Determine the (X, Y) coordinate at the center of the cell enclosing the given text.  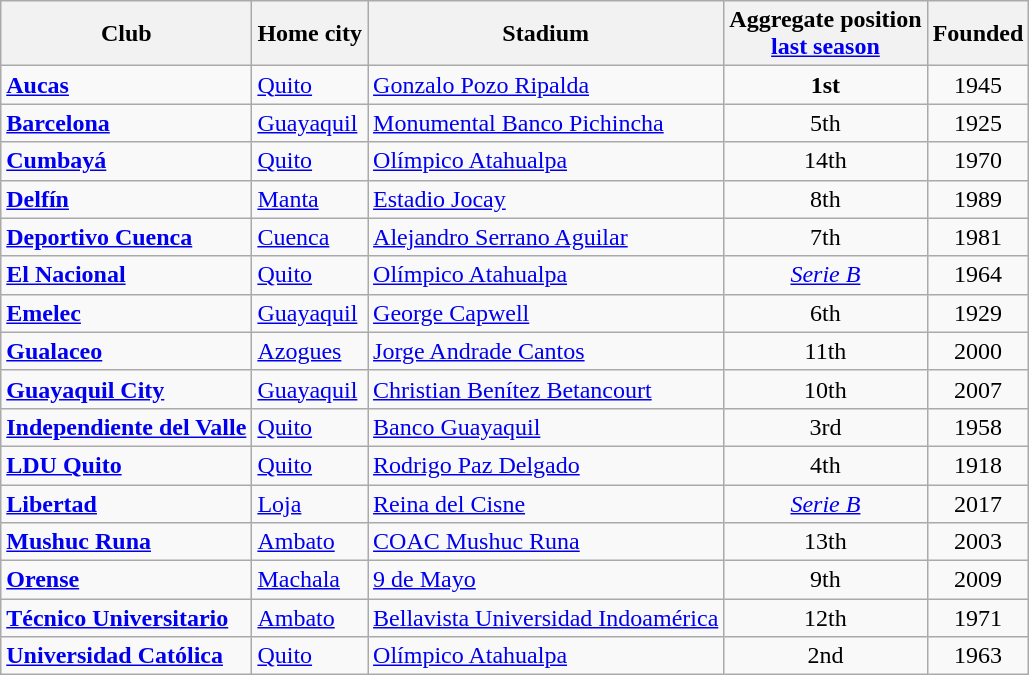
Delfín (126, 199)
1929 (978, 313)
1958 (978, 427)
Founded (978, 34)
Rodrigo Paz Delgado (546, 465)
El Nacional (126, 275)
2003 (978, 542)
9 de Mayo (546, 580)
2nd (826, 656)
Banco Guayaquil (546, 427)
Bellavista Universidad Indoamérica (546, 618)
Azogues (310, 351)
11th (826, 351)
Barcelona (126, 123)
Monumental Banco Pichincha (546, 123)
1971 (978, 618)
12th (826, 618)
Deportivo Cuenca (126, 237)
Reina del Cisne (546, 503)
Técnico Universitario (126, 618)
Emelec (126, 313)
Cuenca (310, 237)
1981 (978, 237)
Machala (310, 580)
Christian Benítez Betancourt (546, 389)
Orense (126, 580)
1964 (978, 275)
9th (826, 580)
Gualaceo (126, 351)
Universidad Católica (126, 656)
1963 (978, 656)
8th (826, 199)
2017 (978, 503)
LDU Quito (126, 465)
1925 (978, 123)
Aggregate positionlast season (826, 34)
Estadio Jocay (546, 199)
2007 (978, 389)
Gonzalo Pozo Ripalda (546, 85)
6th (826, 313)
4th (826, 465)
2009 (978, 580)
Alejandro Serrano Aguilar (546, 237)
Guayaquil City (126, 389)
Stadium (546, 34)
1989 (978, 199)
1st (826, 85)
Jorge Andrade Cantos (546, 351)
14th (826, 161)
3rd (826, 427)
COAC Mushuc Runa (546, 542)
Home city (310, 34)
13th (826, 542)
1918 (978, 465)
Independiente del Valle (126, 427)
Aucas (126, 85)
Cumbayá (126, 161)
5th (826, 123)
George Capwell (546, 313)
1945 (978, 85)
1970 (978, 161)
10th (826, 389)
7th (826, 237)
2000 (978, 351)
Manta (310, 199)
Mushuc Runa (126, 542)
Club (126, 34)
Libertad (126, 503)
Loja (310, 503)
